Provide the (x, y) coordinate of the cell's center where the given text is located.  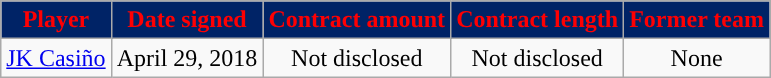
Player (56, 20)
Date signed (187, 20)
JK Casiño (56, 58)
Former team (697, 20)
Contract length (538, 20)
April 29, 2018 (187, 58)
Contract amount (357, 20)
None (697, 58)
